Identify which cell holds the provided text, then report its (X, Y) central coordinate. 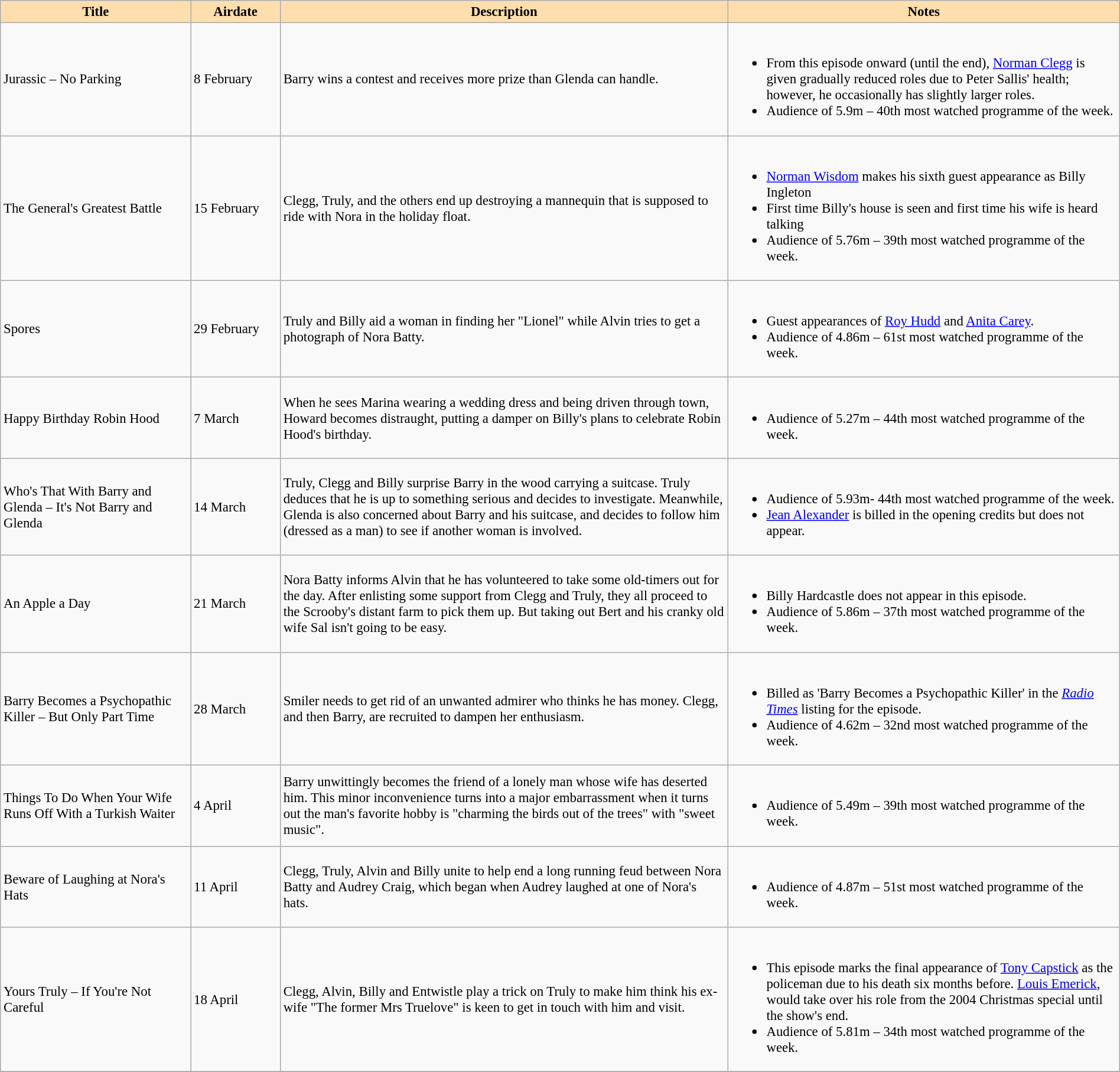
Audience of 5.49m – 39th most watched programme of the week. (924, 806)
Clegg, Truly, and the others end up destroying a mannequin that is supposed to ride with Nora in the holiday float. (504, 208)
Description (504, 12)
11 April (236, 887)
Truly and Billy aid a woman in finding her "Lionel" while Alvin tries to get a photograph of Nora Batty. (504, 329)
Spores (96, 329)
Title (96, 12)
Yours Truly – If You're Not Careful (96, 999)
Barry wins a contest and receives more prize than Glenda can handle. (504, 79)
8 February (236, 79)
14 March (236, 507)
Audience of 4.87m – 51st most watched programme of the week. (924, 887)
Beware of Laughing at Nora's Hats (96, 887)
Audience of 5.93m- 44th most watched programme of the week.Jean Alexander is billed in the opening credits but does not appear. (924, 507)
Airdate (236, 12)
Billy Hardcastle does not appear in this episode.Audience of 5.86m – 37th most watched programme of the week. (924, 604)
21 March (236, 604)
15 February (236, 208)
4 April (236, 806)
The General's Greatest Battle (96, 208)
28 March (236, 709)
Happy Birthday Robin Hood (96, 418)
Things To Do When Your Wife Runs Off With a Turkish Waiter (96, 806)
Who's That With Barry and Glenda – It's Not Barry and Glenda (96, 507)
Smiler needs to get rid of an unwanted admirer who thinks he has money. Clegg, and then Barry, are recruited to dampen her enthusiasm. (504, 709)
Guest appearances of Roy Hudd and Anita Carey.Audience of 4.86m – 61st most watched programme of the week. (924, 329)
Barry Becomes a Psychopathic Killer – But Only Part Time (96, 709)
29 February (236, 329)
Jurassic – No Parking (96, 79)
Notes (924, 12)
An Apple a Day (96, 604)
18 April (236, 999)
7 March (236, 418)
Audience of 5.27m – 44th most watched programme of the week. (924, 418)
